Pinpoint the cell where the given text exists, returning its (x, y) midpoint coordinate. 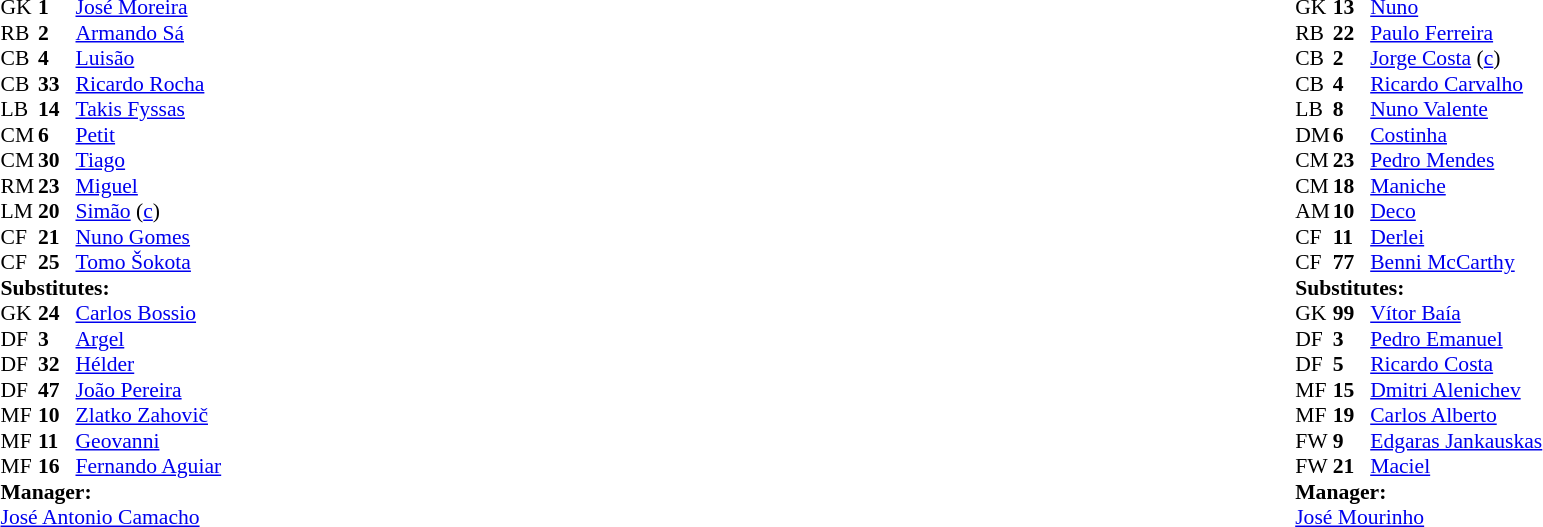
Jorge Costa (c) (1456, 59)
14 (57, 109)
Dmitri Alenichev (1456, 390)
19 (1352, 415)
18 (1352, 186)
9 (1352, 441)
Zlatko Zahovič (149, 415)
15 (1352, 390)
Edgaras Jankauskas (1456, 441)
Tiago (149, 161)
22 (1352, 33)
Maniche (1456, 186)
Takis Fyssas (149, 109)
Fernando Aguiar (149, 467)
Tomo Šokota (149, 263)
Costinha (1456, 135)
32 (57, 365)
Miguel (149, 186)
16 (57, 467)
Armando Sá (149, 33)
20 (57, 211)
Petit (149, 135)
LM (19, 211)
Nuno Valente (1456, 109)
47 (57, 390)
30 (57, 161)
Simão (c) (149, 211)
99 (1352, 313)
Carlos Alberto (1456, 415)
8 (1352, 109)
Pedro Emanuel (1456, 339)
77 (1352, 263)
RM (19, 186)
DM (1314, 135)
Maciel (1456, 467)
Hélder (149, 365)
33 (57, 84)
Deco (1456, 211)
Luisão (149, 59)
Pedro Mendes (1456, 161)
Nuno Gomes (149, 237)
Vítor Baía (1456, 313)
Geovanni (149, 441)
5 (1352, 365)
Benni McCarthy (1456, 263)
João Pereira (149, 390)
Derlei (1456, 237)
Ricardo Carvalho (1456, 84)
Argel (149, 339)
Ricardo Rocha (149, 84)
25 (57, 263)
Carlos Bossio (149, 313)
AM (1314, 211)
Paulo Ferreira (1456, 33)
Ricardo Costa (1456, 365)
24 (57, 313)
